Capture the cell that displays the provided text and extract its [X, Y] central coordinate. 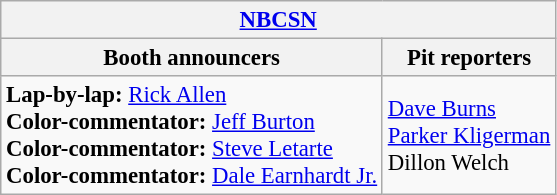
Pit reporters [468, 58]
Lap-by-lap: Rick AllenColor-commentator: Jeff BurtonColor-commentator: Steve LetarteColor-commentator: Dale Earnhardt Jr. [192, 136]
NBCSN [278, 20]
Dave BurnsParker KligermanDillon Welch [468, 136]
Booth announcers [192, 58]
